Scan for the cell matching the given text and deliver its [x, y] coordinate at center. 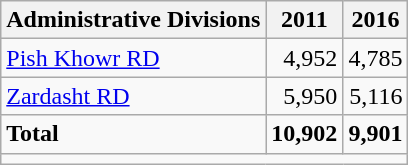
9,901 [376, 134]
4,952 [304, 58]
Administrative Divisions [134, 20]
2011 [304, 20]
5,116 [376, 96]
5,950 [304, 96]
Zardasht RD [134, 96]
2016 [376, 20]
4,785 [376, 58]
Pish Khowr RD [134, 58]
10,902 [304, 134]
Total [134, 134]
